Locate the cell with the specified text and output its (x, y) center coordinate. 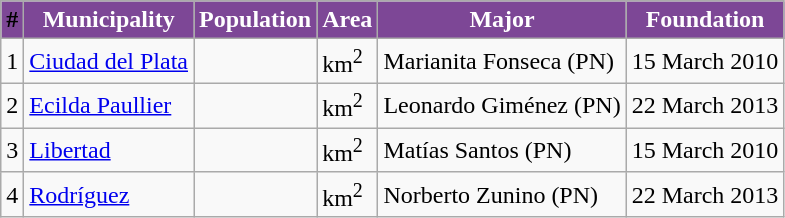
Major (502, 20)
Rodríguez (109, 194)
Population (256, 20)
Ciudad del Plata (109, 62)
Area (348, 20)
2 (12, 106)
Marianita Fonseca (PN) (502, 62)
Leonardo Giménez (PN) (502, 106)
Libertad (109, 150)
Foundation (705, 20)
1 (12, 62)
4 (12, 194)
3 (12, 150)
Municipality (109, 20)
Ecilda Paullier (109, 106)
Matías Santos (PN) (502, 150)
# (12, 20)
Norberto Zunino (PN) (502, 194)
